From the cell containing the given text, extract its center point as (X, Y) coordinate. 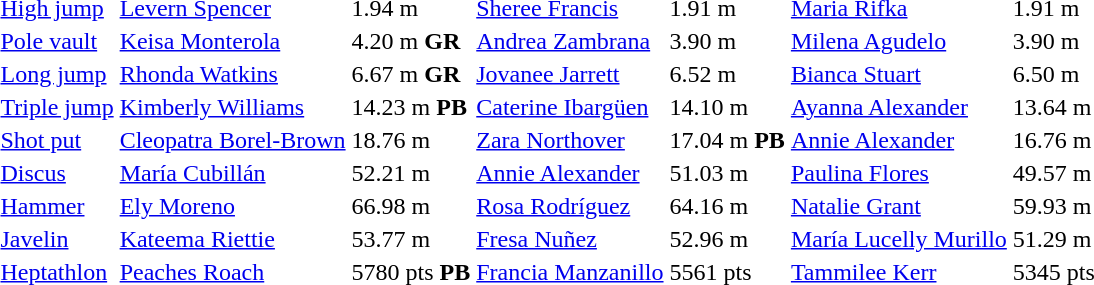
52.21 m (411, 173)
4.20 m GR (411, 41)
52.96 m (727, 239)
Jovanee Jarrett (570, 74)
64.16 m (727, 206)
66.98 m (411, 206)
14.10 m (727, 107)
María Lucelly Murillo (898, 239)
Bianca Stuart (898, 74)
51.03 m (727, 173)
Kimberly Williams (232, 107)
Rhonda Watkins (232, 74)
6.67 m GR (411, 74)
Caterine Ibargüen (570, 107)
Fresa Nuñez (570, 239)
Milena Agudelo (898, 41)
Ayanna Alexander (898, 107)
18.76 m (411, 140)
17.04 m PB (727, 140)
Cleopatra Borel-Brown (232, 140)
Paulina Flores (898, 173)
Andrea Zambrana (570, 41)
6.52 m (727, 74)
53.77 m (411, 239)
Natalie Grant (898, 206)
Rosa Rodríguez (570, 206)
Keisa Monterola (232, 41)
Kateema Riettie (232, 239)
María Cubillán (232, 173)
3.90 m (727, 41)
Ely Moreno (232, 206)
14.23 m PB (411, 107)
Zara Northover (570, 140)
